Locate the cell with the specified text and output its (X, Y) center coordinate. 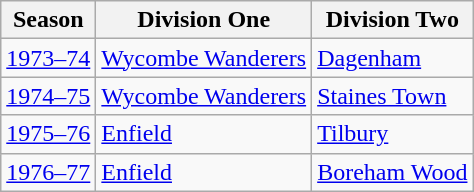
1975–76 (48, 134)
1974–75 (48, 96)
Division Two (392, 20)
Season (48, 20)
Tilbury (392, 134)
1976–77 (48, 172)
Dagenham (392, 58)
1973–74 (48, 58)
Boreham Wood (392, 172)
Division One (204, 20)
Staines Town (392, 96)
